Find where the given text appears and provide that cell's center as [x, y] coordinate. 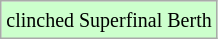
clinched Superfinal Berth [109, 20]
